Scan for the cell matching the given text and deliver its [x, y] coordinate at center. 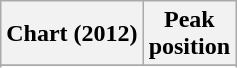
Peakposition [189, 34]
Chart (2012) [72, 34]
